Search for the cell housing the specified text and yield its [x, y] center coordinate. 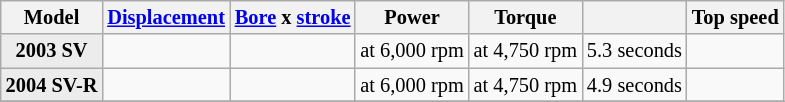
4.9 seconds [634, 85]
Bore x stroke [293, 17]
Model [52, 17]
2004 SV-R [52, 85]
Power [412, 17]
Torque [526, 17]
Displacement [166, 17]
5.3 seconds [634, 51]
2003 SV [52, 51]
Top speed [736, 17]
